Extract the (x, y) coordinate from the center of the cell holding the provided text.  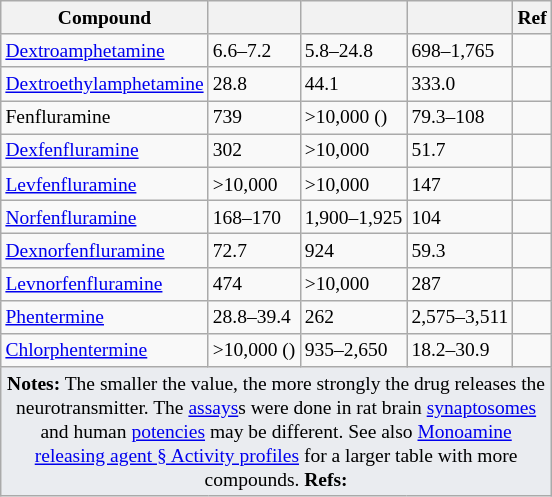
474 (254, 284)
28.8–39.4 (254, 316)
147 (460, 184)
Dexfenfluramine (104, 150)
Fenfluramine (104, 118)
1,900–1,925 (354, 216)
Ref (532, 18)
44.1 (354, 84)
6.6–7.2 (254, 50)
2,575–3,511 (460, 316)
333.0 (460, 84)
287 (460, 284)
18.2–30.9 (460, 350)
104 (460, 216)
51.7 (460, 150)
Phentermine (104, 316)
Levfenfluramine (104, 184)
Dexnorfenfluramine (104, 250)
28.8 (254, 84)
924 (354, 250)
Dextroethylamphetamine (104, 84)
698–1,765 (460, 50)
Dextroamphetamine (104, 50)
739 (254, 118)
72.7 (254, 250)
Levnorfenfluramine (104, 284)
168–170 (254, 216)
302 (254, 150)
262 (354, 316)
59.3 (460, 250)
935–2,650 (354, 350)
Norfenfluramine (104, 216)
5.8–24.8 (354, 50)
79.3–108 (460, 118)
Chlorphentermine (104, 350)
Compound (104, 18)
